Locate the cell with the specified text and output its (x, y) center coordinate. 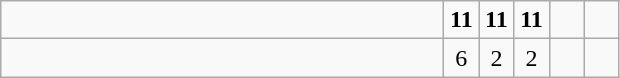
6 (462, 58)
